Output the (X, Y) coordinate of the center of the cell containing the given text.  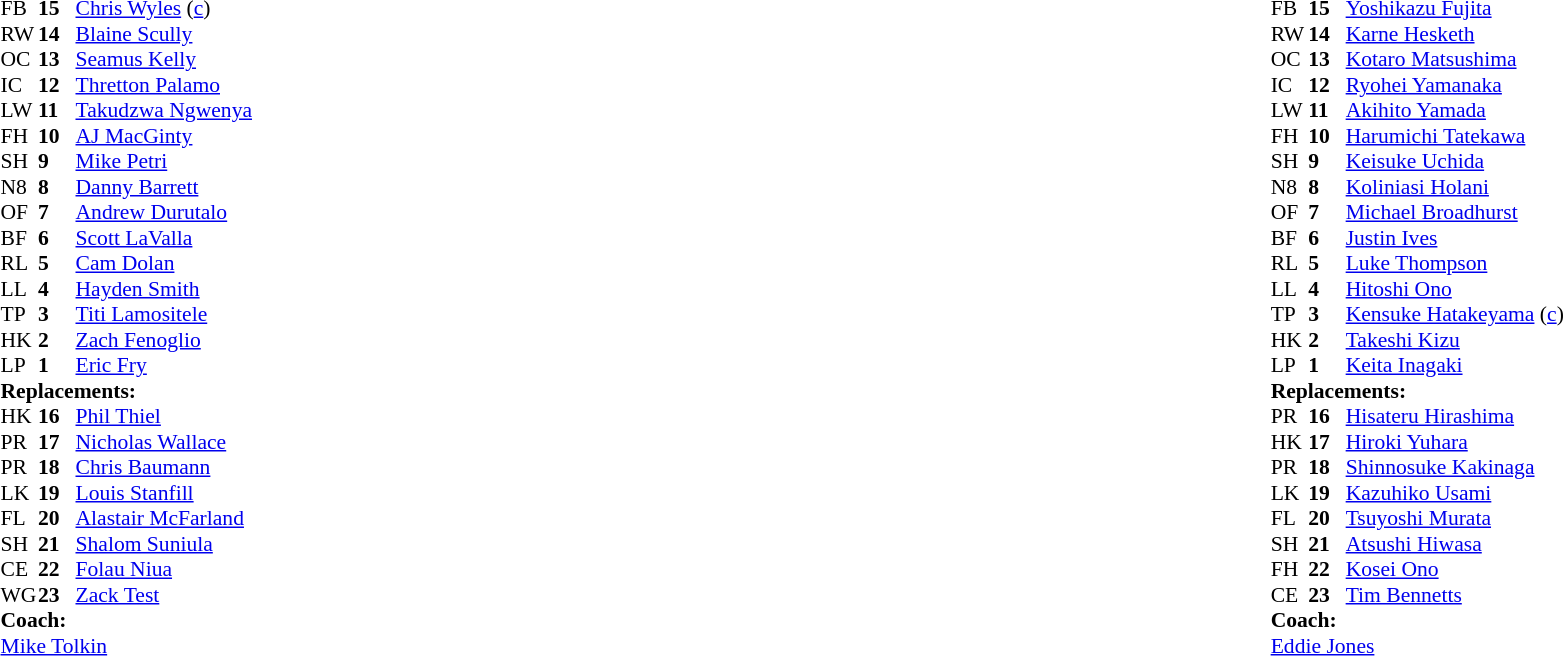
Blaine Scully (164, 34)
WG (19, 595)
Folau Niua (164, 569)
Zack Test (164, 595)
Danny Barrett (164, 187)
Seamus Kelly (164, 59)
Cam Dolan (164, 263)
Mike Petri (164, 161)
Scott LaValla (164, 238)
Phil Thiel (164, 417)
Andrew Durutalo (164, 213)
Chris Baumann (164, 467)
Eric Fry (164, 365)
Nicholas Wallace (164, 442)
Zach Fenoglio (164, 340)
Titi Lamositele (164, 315)
Replacements: (126, 391)
Coach: (126, 621)
Hayden Smith (164, 289)
Takudzwa Ngwenya (164, 111)
Louis Stanfill (164, 493)
Alastair McFarland (164, 519)
Thretton Palamo (164, 85)
AJ MacGinty (164, 136)
Shalom Suniula (164, 544)
